From the cell containing the given text, extract its center point as (x, y) coordinate. 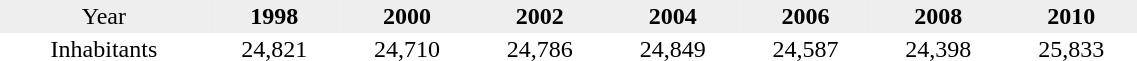
Year (104, 16)
2006 (806, 16)
2008 (938, 16)
2000 (408, 16)
1998 (274, 16)
2004 (672, 16)
2002 (540, 16)
